Return the (X, Y) coordinate for the center point of the cell that contains the specified text.  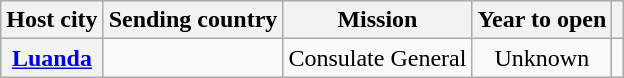
Year to open (542, 20)
Mission (378, 20)
Luanda (52, 58)
Sending country (193, 20)
Unknown (542, 58)
Consulate General (378, 58)
Host city (52, 20)
